Extract the [X, Y] coordinate from the center of the cell holding the provided text.  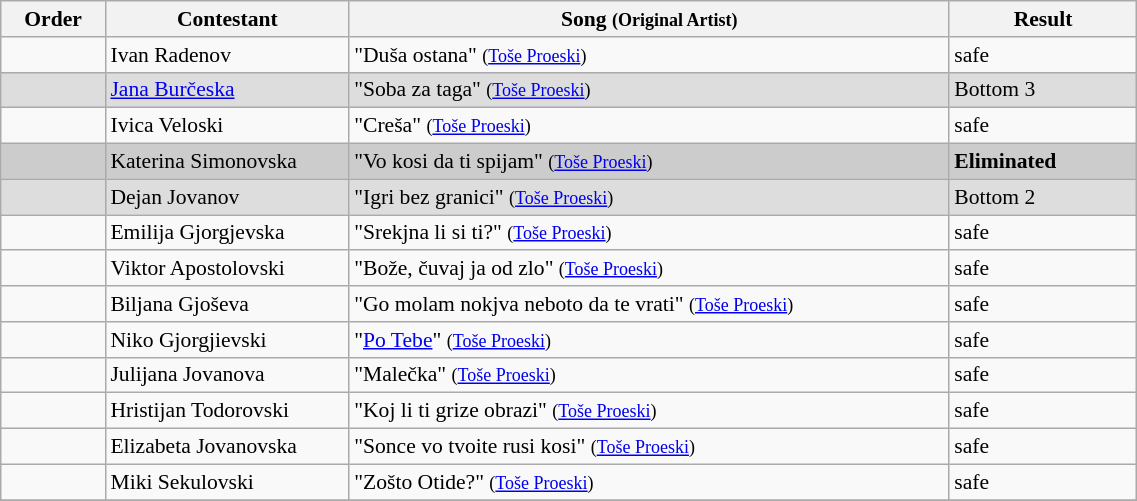
Julijana Jovanova [227, 375]
"Vo kosi da ti spijam" (Toše Proeski) [649, 162]
"Koj li ti grize obrazi" (Toše Proeski) [649, 411]
Bottom 2 [1043, 197]
Biljana Gjoševa [227, 304]
Hristijan Todorovski [227, 411]
Contestant [227, 19]
Miki Sekulovski [227, 482]
"Igri bez granici" (Toše Proeski) [649, 197]
Jana Burčeska [227, 90]
Emilija Gjorgjevska [227, 233]
Katerina Simonovska [227, 162]
"Bože, čuvaj ja od zlo" (Toše Proeski) [649, 269]
Niko Gjorgjievski [227, 340]
Song (Original Artist) [649, 19]
Ivica Veloski [227, 126]
Elizabeta Jovanovska [227, 447]
Bottom 3 [1043, 90]
"Soba za taga" (Toše Proeski) [649, 90]
"Po Tebe" (Toše Proeski) [649, 340]
Ivan Radenov [227, 55]
"Creša" (Toše Proeski) [649, 126]
Dejan Jovanov [227, 197]
Viktor Apostolovski [227, 269]
"Go molam nokjva neboto da te vrati" (Toše Proeski) [649, 304]
Order [54, 19]
"Sonce vo tvoite rusi kosi" (Toše Proeski) [649, 447]
Result [1043, 19]
"Duša ostana" (Toše Proeski) [649, 55]
"Zošto Otide?" (Toše Proeski) [649, 482]
"Malečka" (Toše Proeski) [649, 375]
"Srekjna li si ti?" (Toše Proeski) [649, 233]
Eliminated [1043, 162]
